Capture the cell that displays the provided text and extract its (X, Y) central coordinate. 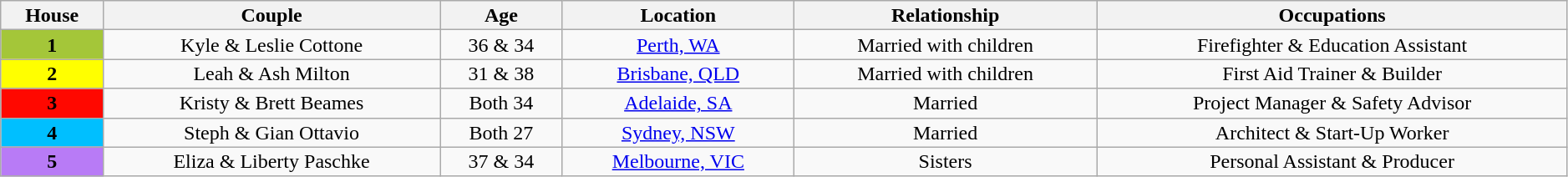
House (52, 15)
Firefighter & Education Assistant (1332, 45)
Kristy & Brett Beames (272, 104)
Kyle & Leslie Cottone (272, 45)
Both 27 (501, 132)
Melbourne, VIC (678, 162)
Personal Assistant & Producer (1332, 162)
Leah & Ash Milton (272, 73)
Architect & Start-Up Worker (1332, 132)
Brisbane, QLD (678, 73)
31 & 38 (501, 73)
Sisters (946, 162)
Perth, WA (678, 45)
Couple (272, 15)
First Aid Trainer & Builder (1332, 73)
Steph & Gian Ottavio (272, 132)
2 (52, 73)
Relationship (946, 15)
Occupations (1332, 15)
Both 34 (501, 104)
Location (678, 15)
Eliza & Liberty Paschke (272, 162)
3 (52, 104)
5 (52, 162)
36 & 34 (501, 45)
1 (52, 45)
Project Manager & Safety Advisor (1332, 104)
Sydney, NSW (678, 132)
37 & 34 (501, 162)
4 (52, 132)
Adelaide, SA (678, 104)
Age (501, 15)
